Return (X, Y) of the center of cell containing provided text 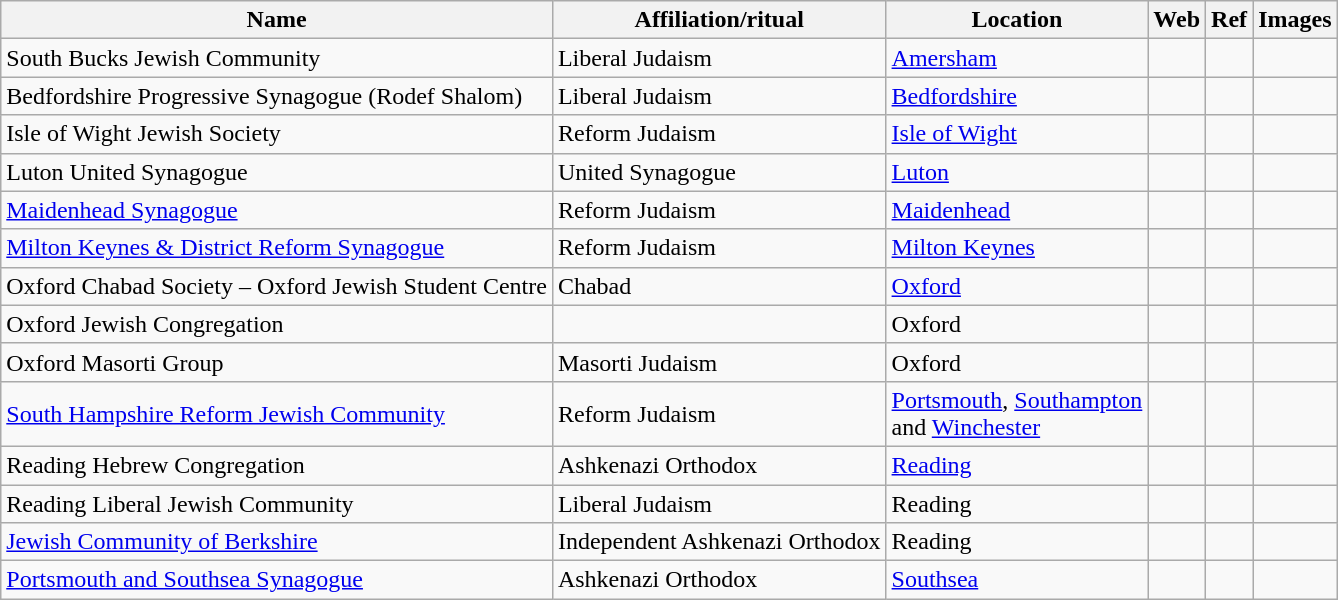
Masorti Judaism (719, 362)
Affiliation/ritual (719, 20)
Name (277, 20)
United Synagogue (719, 172)
Luton (1017, 172)
Milton Keynes & District Reform Synagogue (277, 248)
Chabad (719, 286)
Ref (1230, 20)
Oxford Jewish Congregation (277, 324)
Isle of Wight (1017, 134)
Bedfordshire Progressive Synagogue (Rodef Shalom) (277, 96)
Maidenhead (1017, 210)
Bedfordshire (1017, 96)
Oxford Chabad Society – Oxford Jewish Student Centre (277, 286)
Oxford Masorti Group (277, 362)
Jewish Community of Berkshire (277, 542)
Web (1177, 20)
Southsea (1017, 580)
Luton United Synagogue (277, 172)
Reading Liberal Jewish Community (277, 503)
Images (1295, 20)
South Hampshire Reform Jewish Community (277, 414)
Maidenhead Synagogue (277, 210)
Isle of Wight Jewish Society (277, 134)
Location (1017, 20)
Reading Hebrew Congregation (277, 465)
Independent Ashkenazi Orthodox (719, 542)
Milton Keynes (1017, 248)
Amersham (1017, 58)
Portsmouth, Southampton and Winchester (1017, 414)
South Bucks Jewish Community (277, 58)
Portsmouth and Southsea Synagogue (277, 580)
